Pinpoint the cell where the given text exists, returning its [x, y] midpoint coordinate. 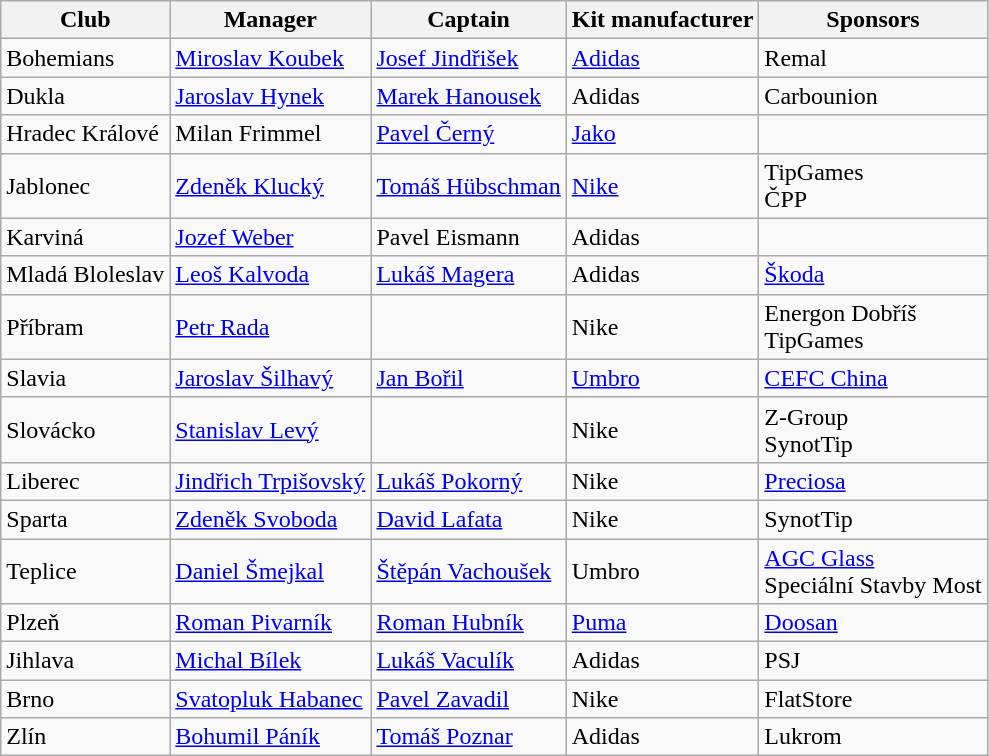
Pavel Zavadil [468, 699]
David Lafata [468, 519]
Jaroslav Hynek [270, 96]
Jaroslav Šilhavý [270, 378]
Manager [270, 20]
Puma [662, 623]
Brno [86, 699]
Zlín [86, 737]
Lukáš Magera [468, 275]
Svatopluk Habanec [270, 699]
Jindřich Trpišovský [270, 481]
Jako [662, 134]
Captain [468, 20]
Tomáš Poznar [468, 737]
Z-Group SynotTip [873, 430]
Preciosa [873, 481]
FlatStore [873, 699]
Mladá Bloleslav [86, 275]
Stanislav Levý [270, 430]
Dukla [86, 96]
Kit manufacturer [662, 20]
Miroslav Koubek [270, 58]
Jozef Weber [270, 237]
TipGamesČPP [873, 186]
Leoš Kalvoda [270, 275]
Sparta [86, 519]
Tomáš Hübschman [468, 186]
Příbram [86, 326]
PSJ [873, 661]
Doosan [873, 623]
Energon DobříšTipGames [873, 326]
Škoda [873, 275]
CEFC China [873, 378]
AGC Glass Speciální Stavby Most [873, 570]
Liberec [86, 481]
Daniel Šmejkal [270, 570]
Sponsors [873, 20]
Marek Hanousek [468, 96]
Zdeněk Svoboda [270, 519]
Bohumil Páník [270, 737]
Lukrom [873, 737]
Josef Jindřišek [468, 58]
Remal [873, 58]
Roman Hubník [468, 623]
Zdeněk Klucký [270, 186]
Club [86, 20]
Petr Rada [270, 326]
Carbounion [873, 96]
Pavel Eismann [468, 237]
Pavel Černý [468, 134]
SynotTip [873, 519]
Bohemians [86, 58]
Lukáš Vaculík [468, 661]
Plzeň [86, 623]
Štěpán Vachoušek [468, 570]
Teplice [86, 570]
Jablonec [86, 186]
Karviná [86, 237]
Lukáš Pokorný [468, 481]
Milan Frimmel [270, 134]
Jihlava [86, 661]
Jan Bořil [468, 378]
Slavia [86, 378]
Slovácko [86, 430]
Michal Bílek [270, 661]
Hradec Králové [86, 134]
Roman Pivarník [270, 623]
